Extract the (X, Y) coordinate from the center of the cell holding the provided text.  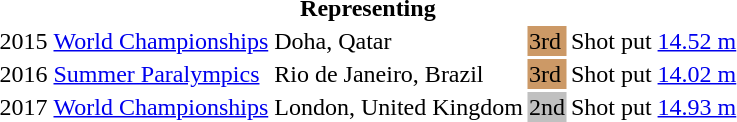
Rio de Janeiro, Brazil (399, 74)
2nd (546, 107)
Doha, Qatar (399, 41)
Summer Paralympics (161, 74)
London, United Kingdom (399, 107)
